Pinpoint the cell where the given text exists, returning its (X, Y) midpoint coordinate. 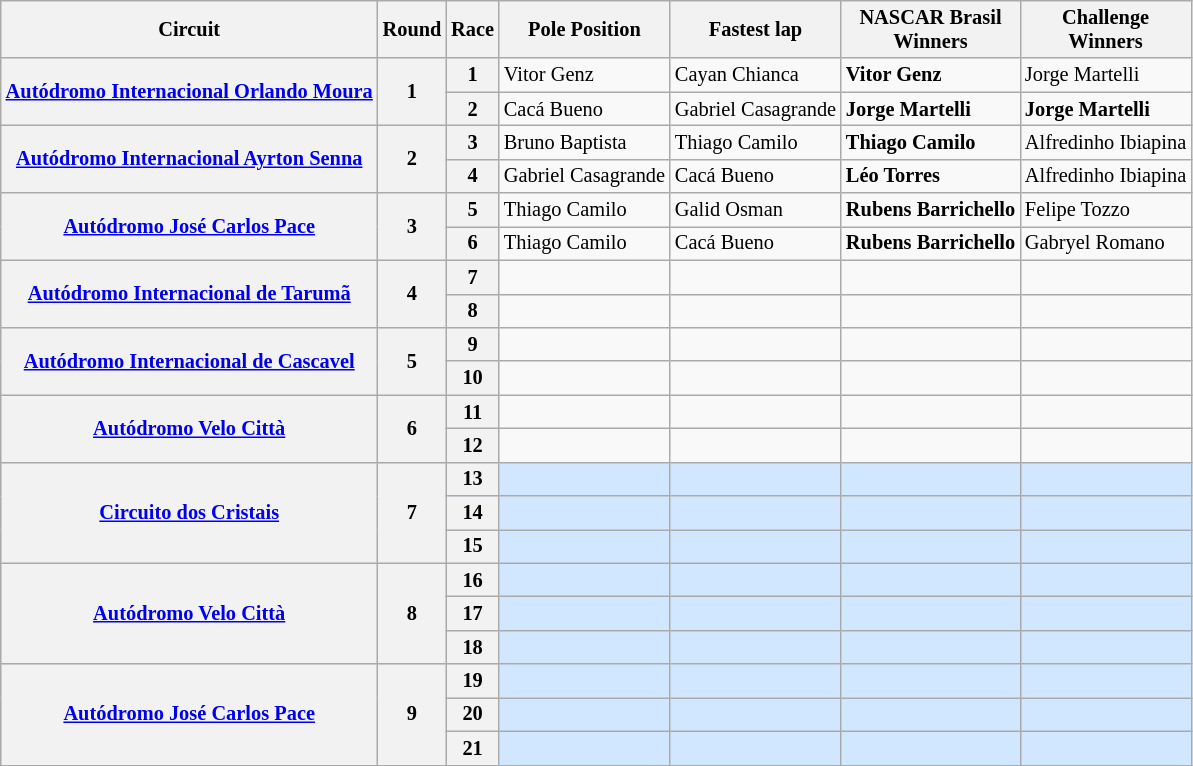
Race (472, 29)
NASCAR BrasilWinners (930, 29)
Cayan Chianca (756, 75)
Circuit (190, 29)
Autódromo Internacional Orlando Moura (190, 92)
10 (472, 378)
Felipe Tozzo (1106, 210)
21 (472, 748)
12 (472, 445)
11 (472, 412)
Autódromo Internacional de Tarumã (190, 294)
Fastest lap (756, 29)
Galid Osman (756, 210)
Autódromo Internacional de Cascavel (190, 360)
ChallengeWinners (1106, 29)
14 (472, 513)
Autódromo Internacional Ayrton Senna (190, 158)
Gabryel Romano (1106, 243)
19 (472, 681)
15 (472, 546)
13 (472, 479)
16 (472, 580)
Bruno Baptista (584, 142)
18 (472, 647)
20 (472, 714)
Pole Position (584, 29)
17 (472, 613)
Léo Torres (930, 176)
Round (412, 29)
Circuito dos Cristais (190, 512)
